Find where the given text appears and provide that cell's center as [X, Y] coordinate. 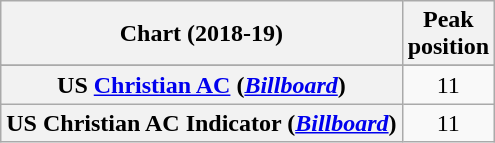
Chart (2018-19) [202, 34]
US Christian AC (Billboard) [202, 85]
Peak position [448, 34]
US Christian AC Indicator (Billboard) [202, 123]
